For the text-containing cell, return its midpoint in (x, y) coordinate format. 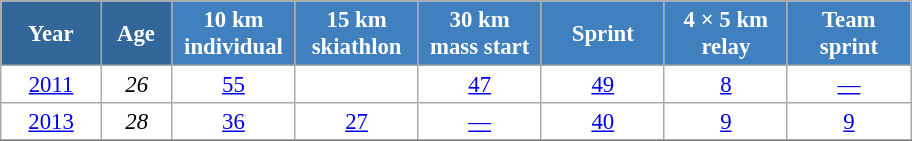
Year (52, 34)
8 (726, 85)
49 (602, 85)
36 (234, 122)
47 (480, 85)
Age (136, 34)
26 (136, 85)
28 (136, 122)
10 km individual (234, 34)
27 (356, 122)
Team sprint (848, 34)
55 (234, 85)
15 km skiathlon (356, 34)
Sprint (602, 34)
2013 (52, 122)
2011 (52, 85)
40 (602, 122)
4 × 5 km relay (726, 34)
30 km mass start (480, 34)
